Find where the given text appears and provide that cell's center as [X, Y] coordinate. 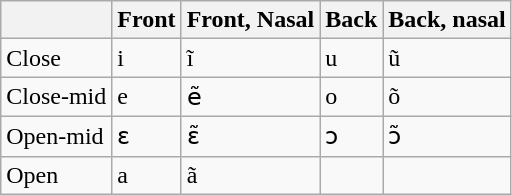
ũ [447, 58]
ã [250, 175]
Back, nasal [447, 20]
o [352, 97]
ɛ̃ [250, 136]
Open-mid [56, 136]
a [146, 175]
õ [447, 97]
u [352, 58]
Front, Nasal [250, 20]
ĩ [250, 58]
i [146, 58]
ẽ [250, 97]
Back [352, 20]
ɔ̃ [447, 136]
Front [146, 20]
ɔ [352, 136]
ɛ [146, 136]
Close-mid [56, 97]
e [146, 97]
Close [56, 58]
Open [56, 175]
